Identify which cell holds the provided text, then report its (x, y) central coordinate. 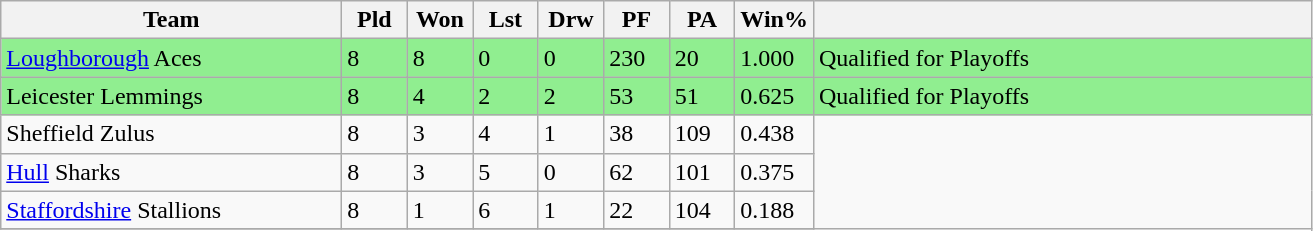
51 (702, 96)
101 (702, 172)
0.375 (774, 172)
Won (440, 20)
109 (702, 134)
Sheffield Zulus (172, 134)
53 (637, 96)
38 (637, 134)
0.625 (774, 96)
Lst (506, 20)
Staffordshire Stallions (172, 210)
Pld (375, 20)
Leicester Lemmings (172, 96)
Win% (774, 20)
Drw (571, 20)
Hull Sharks (172, 172)
1.000 (774, 58)
Loughborough Aces (172, 58)
230 (637, 58)
PF (637, 20)
5 (506, 172)
20 (702, 58)
0.438 (774, 134)
62 (637, 172)
PA (702, 20)
0.188 (774, 210)
22 (637, 210)
104 (702, 210)
6 (506, 210)
Team (172, 20)
